Scan for the cell matching the given text and deliver its [X, Y] coordinate at center. 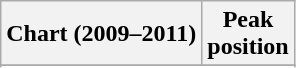
Peakposition [248, 34]
Chart (2009–2011) [102, 34]
